Determine the (x, y) coordinate at the center of the cell enclosing the given text.  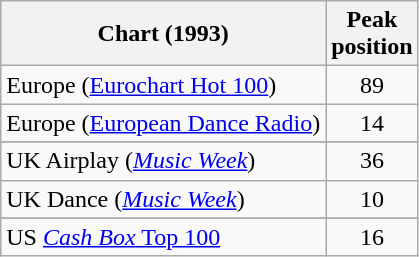
36 (372, 161)
Chart (1993) (164, 34)
Peakposition (372, 34)
UK Airplay (Music Week) (164, 161)
Europe (European Dance Radio) (164, 123)
89 (372, 85)
10 (372, 199)
Europe (Eurochart Hot 100) (164, 85)
14 (372, 123)
UK Dance (Music Week) (164, 199)
16 (372, 237)
US Cash Box Top 100 (164, 237)
